Extract the (X, Y) coordinate from the center of the cell holding the provided text.  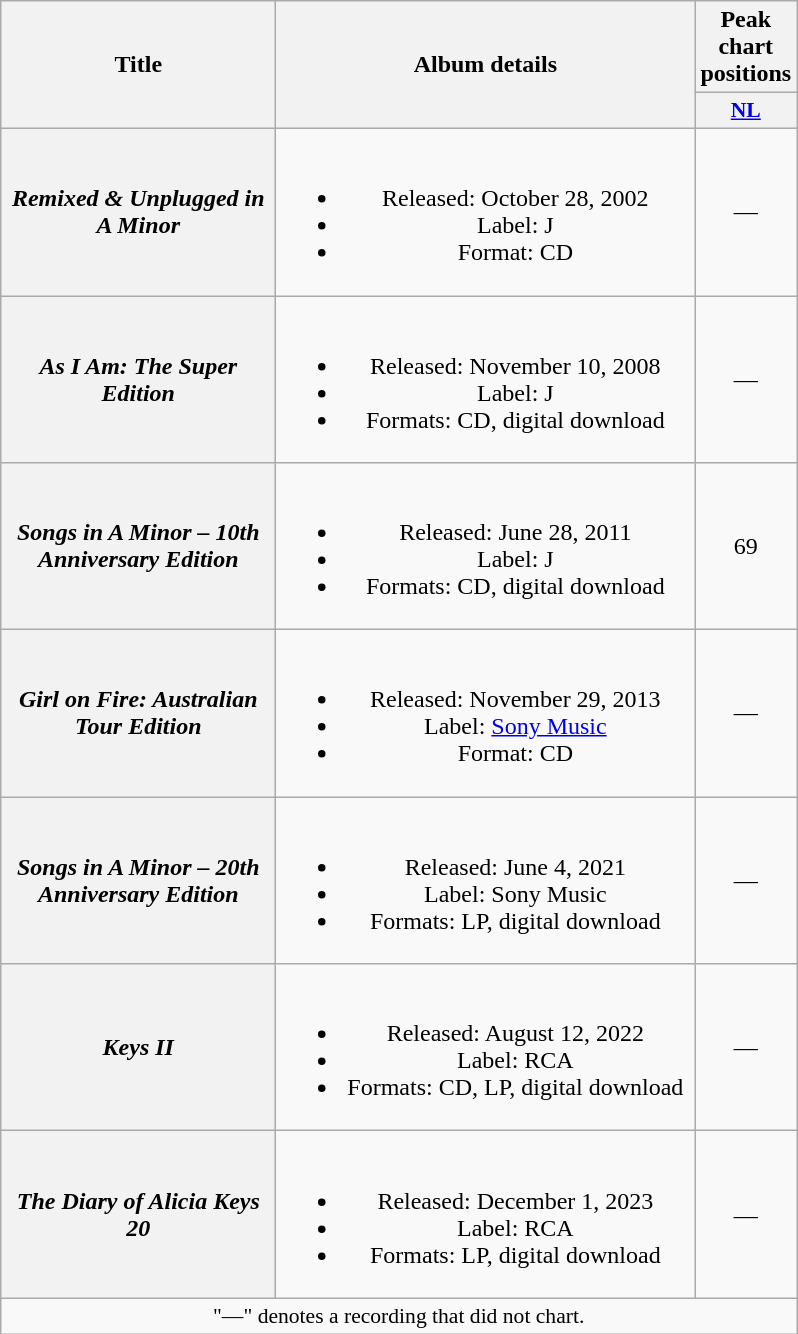
69 (746, 546)
Title (138, 65)
Released: August 12, 2022Label: RCAFormats: CD, LP, digital download (486, 1048)
Released: November 10, 2008Label: JFormats: CD, digital download (486, 380)
Remixed & Unplugged in A Minor (138, 212)
Released: June 28, 2011Label: JFormats: CD, digital download (486, 546)
Album details (486, 65)
Songs in A Minor – 20th Anniversary Edition (138, 880)
Girl on Fire: Australian Tour Edition (138, 714)
Songs in A Minor – 10th Anniversary Edition (138, 546)
Released: October 28, 2002Label: JFormat: CD (486, 212)
Keys II (138, 1048)
Released: December 1, 2023Label: RCAFormats: LP, digital download (486, 1214)
Peak chart positions (746, 47)
The Diary of Alicia Keys 20 (138, 1214)
NL (746, 111)
Released: June 4, 2021Label: Sony MusicFormats: LP, digital download (486, 880)
Released: November 29, 2013Label: Sony MusicFormat: CD (486, 714)
"—" denotes a recording that did not chart. (399, 1316)
As I Am: The Super Edition (138, 380)
